Find where the given text appears and provide that cell's center as [X, Y] coordinate. 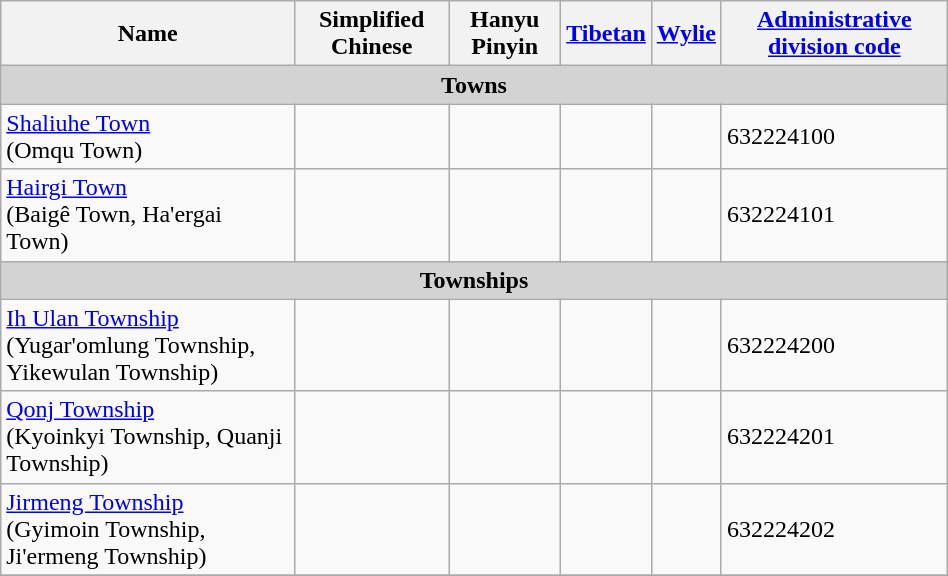
Simplified Chinese [372, 34]
Tibetan [606, 34]
Shaliuhe Town(Omqu Town) [148, 136]
632224200 [834, 345]
Hanyu Pinyin [505, 34]
Ih Ulan Township(Yugar'omlung Township, Yikewulan Township) [148, 345]
Wylie [686, 34]
Townships [474, 280]
632224202 [834, 529]
632224201 [834, 437]
632224100 [834, 136]
Towns [474, 85]
Jirmeng Township(Gyimoin Township, Ji'ermeng Township) [148, 529]
Name [148, 34]
Hairgi Town(Baigê Town, Ha'ergai Town) [148, 215]
632224101 [834, 215]
Qonj Township(Kyoinkyi Township, Quanji Township) [148, 437]
Administrative division code [834, 34]
